From the cell containing the given text, extract its center point as [x, y] coordinate. 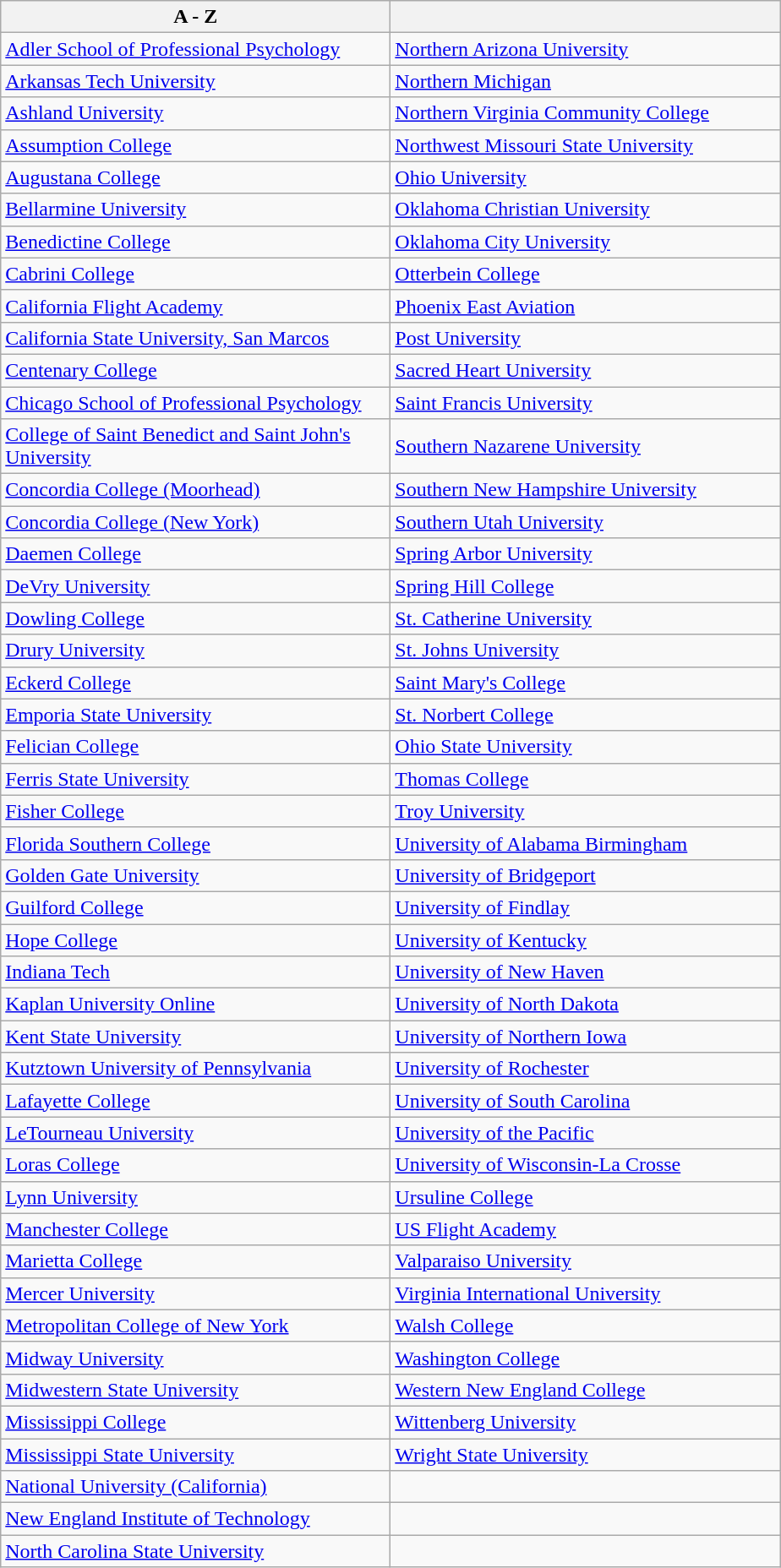
Western New England College [585, 1390]
Loras College [196, 1165]
College of Saint Benedict and Saint John's University [196, 446]
Daemen College [196, 554]
Southern New Hampshire University [585, 490]
Sacred Heart University [585, 370]
Ashland University [196, 113]
Concordia College (Moorhead) [196, 490]
Chicago School of Professional Psychology [196, 403]
Adler School of Professional Psychology [196, 49]
Northern Michigan [585, 81]
Golden Gate University [196, 875]
University of Alabama Birmingham [585, 843]
Ursuline College [585, 1197]
Midwestern State University [196, 1390]
Walsh College [585, 1326]
University of Findlay [585, 907]
New England Institute of Technology [196, 1519]
Northern Virginia Community College [585, 113]
Metropolitan College of New York [196, 1326]
Felician College [196, 747]
University of the Pacific [585, 1133]
University of Northern Iowa [585, 1037]
St. Norbert College [585, 715]
Post University [585, 338]
North Carolina State University [196, 1551]
Lafayette College [196, 1101]
DeVry University [196, 586]
Ohio State University [585, 747]
University of Bridgeport [585, 875]
Eckerd College [196, 683]
Wittenberg University [585, 1422]
National University (California) [196, 1487]
Lynn University [196, 1197]
University of South Carolina [585, 1101]
St. Johns University [585, 651]
Phoenix East Aviation [585, 306]
Southern Nazarene University [585, 446]
Valparaiso University [585, 1261]
University of Rochester [585, 1069]
University of New Haven [585, 972]
Manchester College [196, 1229]
Concordia College (New York) [196, 522]
Arkansas Tech University [196, 81]
Mercer University [196, 1293]
Ohio University [585, 177]
Assumption College [196, 145]
Indiana Tech [196, 972]
Fisher College [196, 811]
US Flight Academy [585, 1229]
Northern Arizona University [585, 49]
Benedictine College [196, 242]
Spring Arbor University [585, 554]
Northwest Missouri State University [585, 145]
University of Kentucky [585, 940]
Wright State University [585, 1454]
Mississippi State University [196, 1454]
Oklahoma City University [585, 242]
Ferris State University [196, 779]
Guilford College [196, 907]
Florida Southern College [196, 843]
Troy University [585, 811]
A - Z [196, 17]
Spring Hill College [585, 586]
Oklahoma Christian University [585, 210]
Otterbein College [585, 274]
St. Catherine University [585, 618]
Southern Utah University [585, 522]
California State University, San Marcos [196, 338]
Drury University [196, 651]
Centenary College [196, 370]
Mississippi College [196, 1422]
Augustana College [196, 177]
University of Wisconsin-La Crosse [585, 1165]
Marietta College [196, 1261]
Saint Francis University [585, 403]
Kent State University [196, 1037]
University of North Dakota [585, 1004]
Virginia International University [585, 1293]
Emporia State University [196, 715]
Dowling College [196, 618]
California Flight Academy [196, 306]
Midway University [196, 1358]
Hope College [196, 940]
Saint Mary's College [585, 683]
Cabrini College [196, 274]
Bellarmine University [196, 210]
Thomas College [585, 779]
Washington College [585, 1358]
Kutztown University of Pennsylvania [196, 1069]
Kaplan University Online [196, 1004]
LeTourneau University [196, 1133]
